Locate the cell with the specified text and output its [x, y] center coordinate. 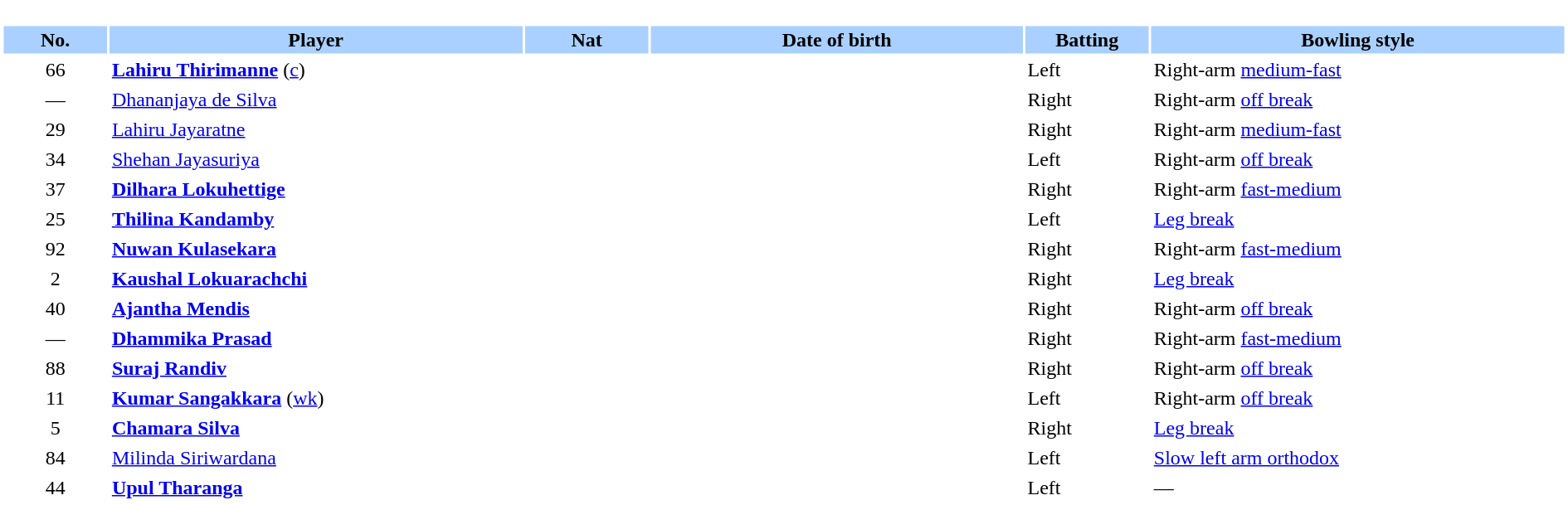
Milinda Siriwardana [316, 458]
Nuwan Kulasekara [316, 249]
Kaushal Lokuarachchi [316, 279]
2 [55, 279]
Upul Tharanga [316, 488]
Dilhara Lokuhettige [316, 189]
Suraj Randiv [316, 368]
84 [55, 458]
Lahiru Thirimanne (c) [316, 70]
40 [55, 308]
Dhammika Prasad [316, 338]
No. [55, 40]
Date of birth [837, 40]
5 [55, 428]
Nat [586, 40]
66 [55, 70]
25 [55, 219]
Kumar Sangakkara (wk) [316, 398]
Chamara Silva [316, 428]
11 [55, 398]
37 [55, 189]
Lahiru Jayaratne [316, 129]
34 [55, 159]
Ajantha Mendis [316, 308]
Dhananjaya de Silva [316, 100]
44 [55, 488]
Thilina Kandamby [316, 219]
Player [316, 40]
Bowling style [1358, 40]
Shehan Jayasuriya [316, 159]
Batting [1087, 40]
29 [55, 129]
88 [55, 368]
Slow left arm orthodox [1358, 458]
92 [55, 249]
